Identify which cell holds the provided text, then report its (X, Y) central coordinate. 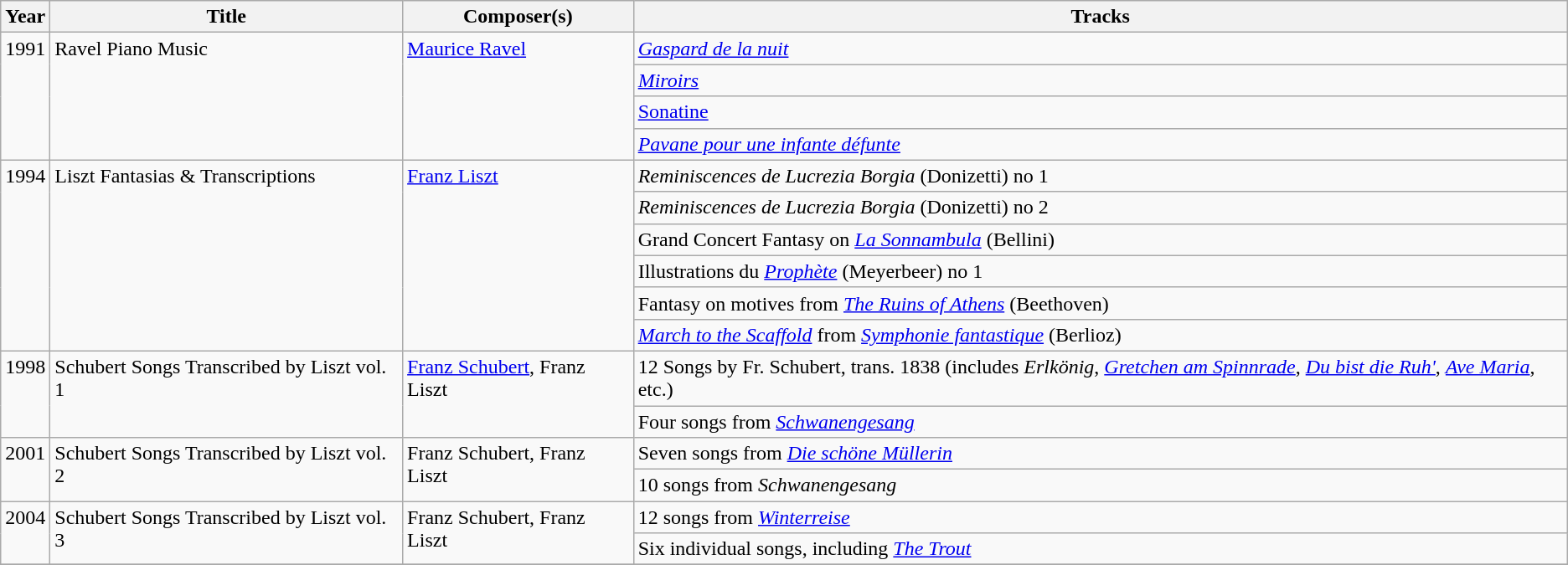
Schubert Songs Transcribed by Liszt vol. 1 (226, 393)
Reminiscences de Lucrezia Borgia (Donizetti) no 1 (1101, 176)
Gaspard de la nuit (1101, 49)
1991 (25, 96)
2001 (25, 470)
Schubert Songs Transcribed by Liszt vol. 2 (226, 470)
Composer(s) (518, 17)
Year (25, 17)
10 songs from Schwanengesang (1101, 485)
Illustrations du Prophète (Meyerbeer) no 1 (1101, 271)
12 songs from Winterreise (1101, 517)
Maurice Ravel (518, 96)
Sonatine (1101, 112)
1994 (25, 255)
Grand Concert Fantasy on La Sonnambula (Bellini) (1101, 239)
Four songs from Schwanengesang (1101, 421)
1998 (25, 393)
Title (226, 17)
Six individual songs, including The Trout (1101, 549)
Franz Liszt (518, 255)
12 Songs by Fr. Schubert, trans. 1838 (includes Erlkönig, Gretchen am Spinnrade, Du bist die Ruh', Ave Maria, etc.) (1101, 378)
Schubert Songs Transcribed by Liszt vol. 3 (226, 533)
Seven songs from Die schöne Müllerin (1101, 454)
Tracks (1101, 17)
Pavane pour une infante défunte (1101, 144)
Miroirs (1101, 80)
2004 (25, 533)
Fantasy on motives from The Ruins of Athens (Beethoven) (1101, 303)
March to the Scaffold from Symphonie fantastique (Berlioz) (1101, 335)
Reminiscences de Lucrezia Borgia (Donizetti) no 2 (1101, 208)
Ravel Piano Music (226, 96)
Liszt Fantasias & Transcriptions (226, 255)
